Detect which cell encompasses the target text, then output its (X, Y) center coordinate. 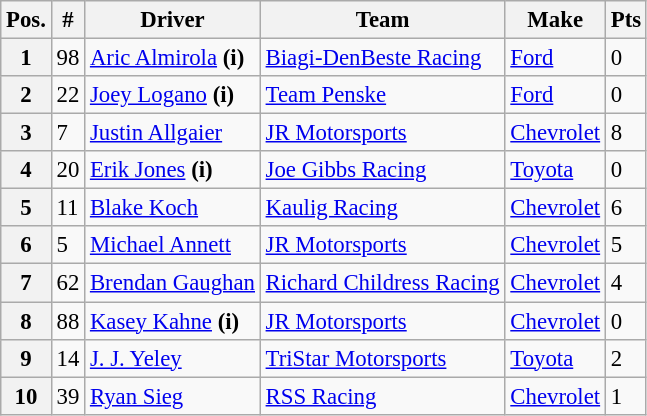
9 (26, 358)
Joe Gibbs Racing (382, 170)
Pts (626, 20)
14 (68, 358)
RSS Racing (382, 396)
Richard Childress Racing (382, 283)
Joey Logano (i) (173, 95)
39 (68, 396)
88 (68, 321)
J. J. Yeley (173, 358)
98 (68, 58)
Pos. (26, 20)
Biagi-DenBeste Racing (382, 58)
20 (68, 170)
Make (555, 20)
TriStar Motorsports (382, 358)
Erik Jones (i) (173, 170)
Team Penske (382, 95)
Driver (173, 20)
Ryan Sieg (173, 396)
Kaulig Racing (382, 208)
Kasey Kahne (i) (173, 321)
Brendan Gaughan (173, 283)
62 (68, 283)
10 (26, 396)
Justin Allgaier (173, 133)
Michael Annett (173, 245)
3 (26, 133)
22 (68, 95)
Team (382, 20)
Aric Almirola (i) (173, 58)
11 (68, 208)
Blake Koch (173, 208)
# (68, 20)
